From the cell containing the given text, extract its center point as (x, y) coordinate. 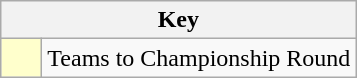
Teams to Championship Round (199, 58)
Key (178, 20)
